Return (X, Y) of the center of cell containing provided text 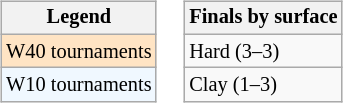
Legend (78, 18)
Finals by surface (263, 18)
Hard (3–3) (263, 51)
W10 tournaments (78, 85)
Clay (1–3) (263, 85)
W40 tournaments (78, 51)
